Locate the cell with the specified text and output its [x, y] center coordinate. 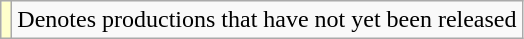
Denotes productions that have not yet been released [267, 20]
